Return (x, y) of the center of cell containing provided text 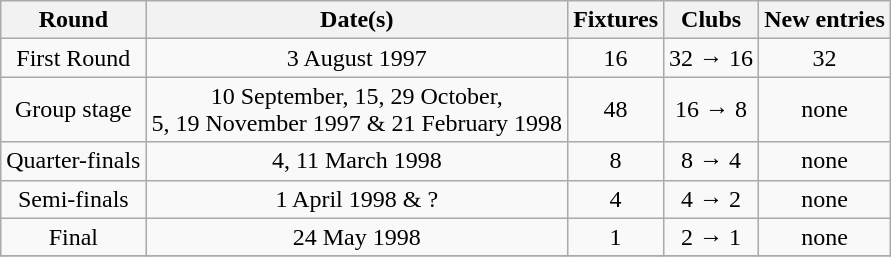
4 (616, 199)
New entries (825, 20)
4 → 2 (712, 199)
10 September, 15, 29 October,5, 19 November 1997 & 21 February 1998 (357, 110)
1 (616, 237)
16 → 8 (712, 110)
Date(s) (357, 20)
8 (616, 161)
16 (616, 58)
Round (74, 20)
Quarter-finals (74, 161)
4, 11 March 1998 (357, 161)
1 April 1998 & ? (357, 199)
24 May 1998 (357, 237)
3 August 1997 (357, 58)
Clubs (712, 20)
First Round (74, 58)
32 (825, 58)
Fixtures (616, 20)
Semi-finals (74, 199)
Group stage (74, 110)
8 → 4 (712, 161)
Final (74, 237)
48 (616, 110)
32 → 16 (712, 58)
2 → 1 (712, 237)
